Provide the [X, Y] coordinate of the cell's center where the given text is located.  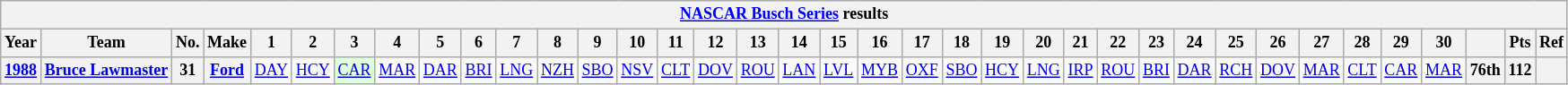
Make [228, 43]
23 [1157, 43]
15 [839, 43]
27 [1321, 43]
12 [716, 43]
NZH [558, 70]
30 [1444, 43]
16 [880, 43]
29 [1401, 43]
9 [597, 43]
18 [962, 43]
28 [1362, 43]
Team [106, 43]
17 [922, 43]
25 [1236, 43]
Pts [1520, 43]
4 [397, 43]
RCH [1236, 70]
10 [637, 43]
IRP [1080, 70]
22 [1118, 43]
1 [271, 43]
DAY [271, 70]
Bruce Lawmaster [106, 70]
14 [799, 43]
2 [312, 43]
NSV [637, 70]
5 [441, 43]
24 [1195, 43]
6 [479, 43]
Ford [228, 70]
112 [1520, 70]
19 [1003, 43]
NASCAR Busch Series results [784, 14]
Year [22, 43]
Ref [1552, 43]
76th [1485, 70]
8 [558, 43]
LAN [799, 70]
LVL [839, 70]
3 [354, 43]
No. [188, 43]
13 [757, 43]
31 [188, 70]
11 [676, 43]
MYB [880, 70]
7 [517, 43]
21 [1080, 43]
20 [1043, 43]
OXF [922, 70]
1988 [22, 70]
26 [1278, 43]
